Output the (x, y) coordinate of the center of the cell containing the given text.  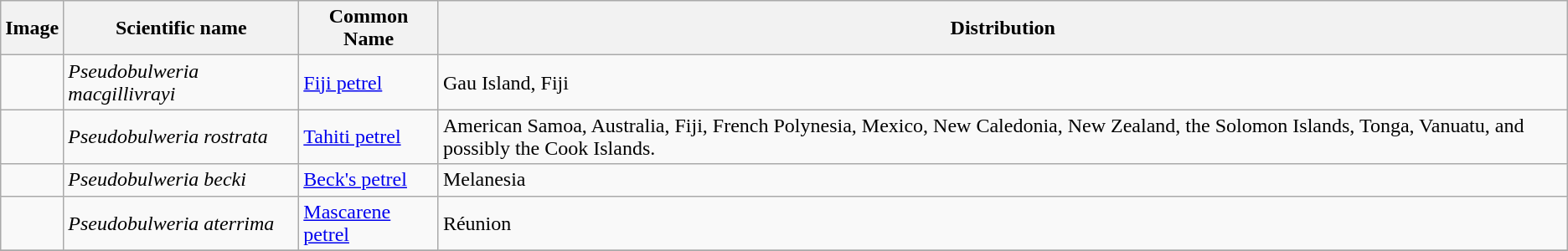
Réunion (1003, 223)
Beck's petrel (369, 180)
Pseudobulweria becki (181, 180)
Pseudobulweria macgillivrayi (181, 82)
Gau Island, Fiji (1003, 82)
Tahiti petrel (369, 137)
Pseudobulweria rostrata (181, 137)
Image (32, 28)
Melanesia (1003, 180)
Common Name (369, 28)
Scientific name (181, 28)
Fiji petrel (369, 82)
Distribution (1003, 28)
Mascarene petrel (369, 223)
Pseudobulweria aterrima (181, 223)
